Capture the cell that displays the provided text and extract its [X, Y] central coordinate. 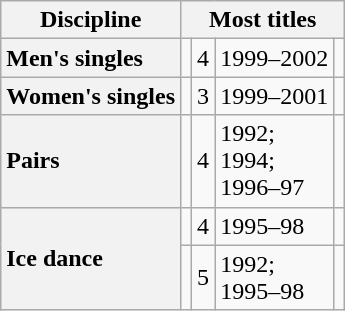
1992;1994;1996–97 [274, 161]
5 [204, 278]
Most titles [263, 20]
1999–2001 [274, 96]
Discipline [91, 20]
1992;1995–98 [274, 278]
Ice dance [91, 258]
1999–2002 [274, 58]
Pairs [91, 161]
1995–98 [274, 226]
Men's singles [91, 58]
3 [204, 96]
Women's singles [91, 96]
